Pinpoint the cell where the given text exists, returning its [X, Y] midpoint coordinate. 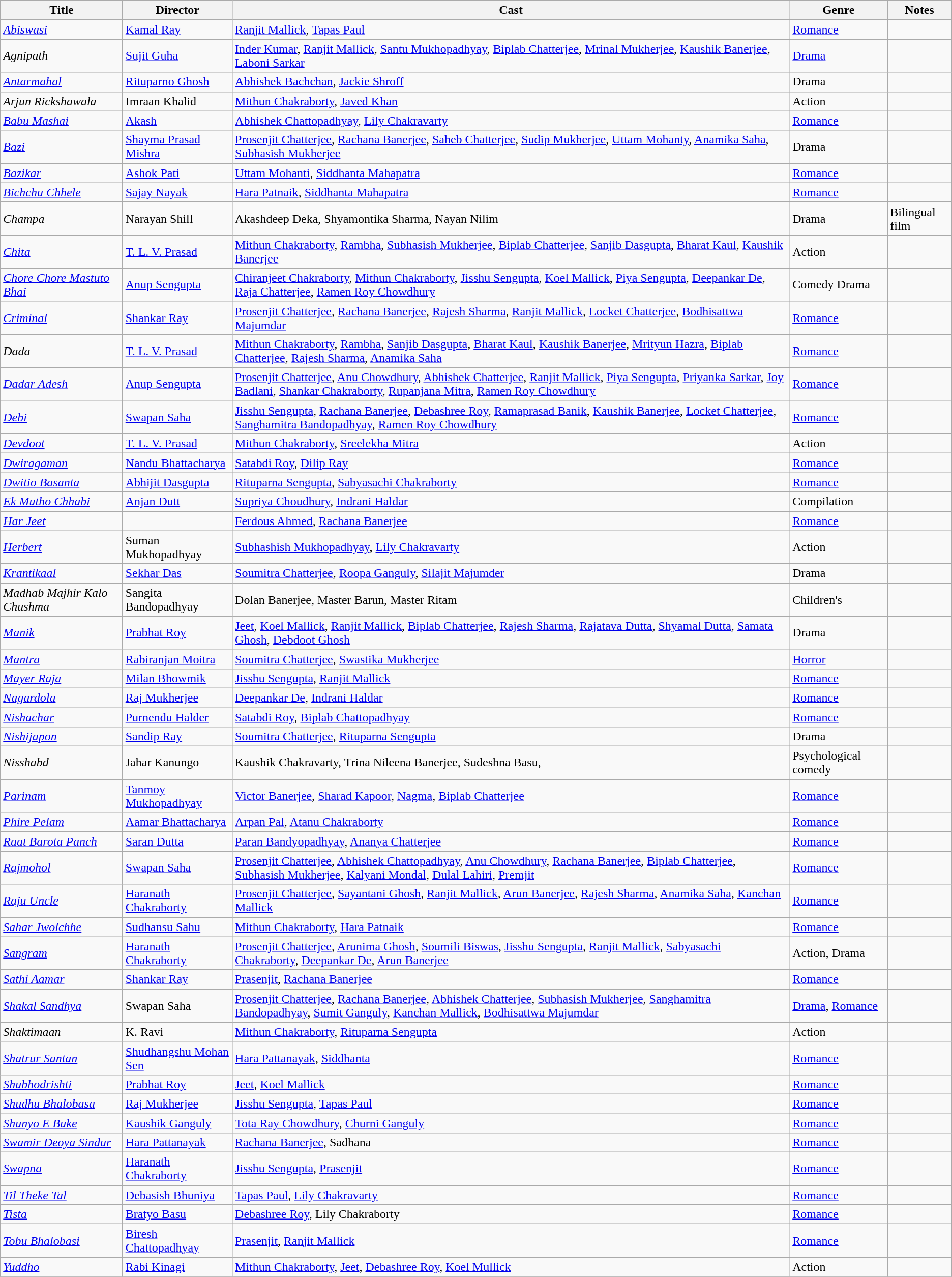
Madhab Majhir Kalo Chushma [62, 599]
Swapna [62, 1169]
Phire Pelam [62, 822]
Mithun Chakraborty, Rambha, Sanjib Dasgupta, Bharat Kaul, Kaushik Banerjee, Mrityun Hazra, Biplab Chatterjee, Rajesh Sharma, Anamika Saha [511, 351]
Rabiranjan Moitra [177, 659]
Prasenjit, Ranjit Mallick [511, 1240]
Soumitra Chatterjee, Rituparna Sengupta [511, 737]
Chore Chore Mastuto Bhai [62, 285]
Abhijit Dasgupta [177, 482]
Jeet, Koel Mallick, Ranjit Mallick, Biplab Chatterjee, Rajesh Sharma, Rajatava Dutta, Shyamal Dutta, Samata Ghosh, Debdoot Ghosh [511, 633]
Jeet, Koel Mallick [511, 1084]
Akashdeep Deka, Shyamontika Sharma, Nayan Nilim [511, 219]
Tapas Paul, Lily Chakravarty [511, 1195]
Rajmohol [62, 868]
Milan Bhowmik [177, 678]
Til Theke Tal [62, 1195]
Nandu Bhattacharya [177, 463]
Hara Patnaik, Siddhanta Mahapatra [511, 192]
Debashree Roy, Lily Chakraborty [511, 1214]
Soumitra Chatterjee, Roopa Ganguly, Silajit Majumder [511, 573]
Bazi [62, 147]
Dada [62, 351]
Paran Bandyopadhyay, Ananya Chatterjee [511, 841]
Manik [62, 633]
Dwiragaman [62, 463]
Dadar Adesh [62, 385]
Sandip Ray [177, 737]
Biresh Chattopadhyay [177, 1240]
Inder Kumar, Ranjit Mallick, Santu Mukhopadhyay, Biplab Chatterjee, Mrinal Mukherjee, Kaushik Banerjee, Laboni Sarkar [511, 56]
Soumitra Chatterjee, Swastika Mukherjee [511, 659]
Bichchu Chhele [62, 192]
Yuddho [62, 1267]
Narayan Shill [177, 219]
Suman Mukhopadhyay [177, 547]
Swamir Deoya Sindur [62, 1143]
Abhishek Chattopadhyay, Lily Chakravarty [511, 121]
Action, Drama [839, 953]
Mithun Chakraborty, Jeet, Debashree Roy, Koel Mullick [511, 1267]
Mantra [62, 659]
Imraan Khalid [177, 101]
Babu Mashai [62, 121]
Mithun Chakraborty, Rambha, Subhasish Mukherjee, Biplab Chatterjee, Sanjib Dasgupta, Bharat Kaul, Kaushik Banerjee [511, 251]
Prosenjit Chatterjee, Arunima Ghosh, Soumili Biswas, Jisshu Sengupta, Ranjit Mallick, Sabyasachi Chakraborty, Deepankar De, Arun Banerjee [511, 953]
Ranjit Mallick, Tapas Paul [511, 30]
Deepankar De, Indrani Haldar [511, 698]
Jisshu Sengupta, Tapas Paul [511, 1104]
Agnipath [62, 56]
Nishijapon [62, 737]
Ek Mutho Chhabi [62, 502]
Tista [62, 1214]
Sujit Guha [177, 56]
Arjun Rickshawala [62, 101]
Uttam Mohanti, Siddhanta Mahapatra [511, 173]
Sathi Aamar [62, 979]
Nagardola [62, 698]
Shunyo E Buke [62, 1123]
Prosenjit Chatterjee, Sayantani Ghosh, Ranjit Mallick, Arun Banerjee, Rajesh Sharma, Anamika Saha, Kanchan Mallick [511, 901]
Jahar Kanungo [177, 763]
Shatrur Santan [62, 1058]
Kamal Ray [177, 30]
Dolan Banerjee, Master Barun, Master Ritam [511, 599]
Sekhar Das [177, 573]
Mithun Chakraborty, Rituparna Sengupta [511, 1032]
Bilingual film [919, 219]
Debasish Bhuniya [177, 1195]
Raat Barota Panch [62, 841]
Shubhodrishti [62, 1084]
Hara Pattanayak [177, 1143]
Subhashish Mukhopadhyay, Lily Chakravarty [511, 547]
Raju Uncle [62, 901]
Devdoot [62, 444]
Nishachar [62, 717]
Psychological comedy [839, 763]
Ferdous Ahmed, Rachana Banerjee [511, 521]
Tobu Bhalobasi [62, 1240]
Kaushik Ganguly [177, 1123]
Horror [839, 659]
Hara Pattanayak, Siddhanta [511, 1058]
Chiranjeet Chakraborty, Mithun Chakraborty, Jisshu Sengupta, Koel Mallick, Piya Sengupta, Deepankar De, Raja Chatterjee, Ramen Roy Chowdhury [511, 285]
Satabdi Roy, Biplab Chattopadhyay [511, 717]
Sangita Bandopadhyay [177, 599]
Children's [839, 599]
Tanmoy Mukhopadhyay [177, 796]
Sahar Jwolchhe [62, 927]
Comedy Drama [839, 285]
Rabi Kinagi [177, 1267]
Criminal [62, 317]
Supriya Choudhury, Indrani Haldar [511, 502]
Sangram [62, 953]
Sudhansu Sahu [177, 927]
Prosenjit Chatterjee, Rachana Banerjee, Rajesh Sharma, Ranjit Mallick, Locket Chatterjee, Bodhisattwa Majumdar [511, 317]
Aamar Bhattacharya [177, 822]
Drama, Romance [839, 1005]
Ashok Pati [177, 173]
Arpan Pal, Atanu Chakraborty [511, 822]
Sajay Nayak [177, 192]
Mithun Chakraborty, Javed Khan [511, 101]
Rituparno Ghosh [177, 82]
Saran Dutta [177, 841]
Satabdi Roy, Dilip Ray [511, 463]
K. Ravi [177, 1032]
Champa [62, 219]
Notes [919, 10]
Anjan Dutt [177, 502]
Bratyo Basu [177, 1214]
Shudhu Bhalobasa [62, 1104]
Purnendu Halder [177, 717]
Krantikaal [62, 573]
Kaushik Chakravarty, Trina Nileena Banerjee, Sudeshna Basu, [511, 763]
Mayer Raja [62, 678]
Abiswasi [62, 30]
Prosenjit Chatterjee, Rachana Banerjee, Saheb Chatterjee, Sudip Mukherjee, Uttam Mohanty, Anamika Saha, Subhasish Mukherjee [511, 147]
Shaktimaan [62, 1032]
Jisshu Sengupta, Prasenjit [511, 1169]
Chita [62, 251]
Mithun Chakraborty, Hara Patnaik [511, 927]
Bazikar [62, 173]
Title [62, 10]
Prasenjit, Rachana Banerjee [511, 979]
Parinam [62, 796]
Shakal Sandhya [62, 1005]
Nisshabd [62, 763]
Director [177, 10]
Har Jeet [62, 521]
Mithun Chakraborty, Sreelekha Mitra [511, 444]
Dwitio Basanta [62, 482]
Shudhangshu Mohan Sen [177, 1058]
Cast [511, 10]
Debi [62, 417]
Rituparna Sengupta, Sabyasachi Chakraborty [511, 482]
Jisshu Sengupta, Ranjit Mallick [511, 678]
Abhishek Bachchan, Jackie Shroff [511, 82]
Akash [177, 121]
Tota Ray Chowdhury, Churni Ganguly [511, 1123]
Rachana Banerjee, Sadhana [511, 1143]
Herbert [62, 547]
Antarmahal [62, 82]
Genre [839, 10]
Victor Banerjee, Sharad Kapoor, Nagma, Biplab Chatterjee [511, 796]
Compilation [839, 502]
Shayma Prasad Mishra [177, 147]
